Return the [X, Y] coordinate for the center point of the cell that contains the specified text.  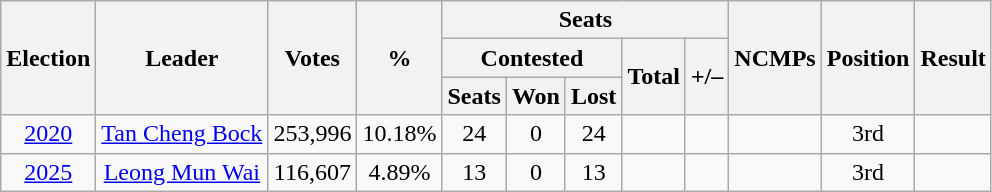
Won [536, 96]
4.89% [400, 172]
Result [953, 58]
2020 [48, 134]
Total [654, 77]
NCMPs [775, 58]
% [400, 58]
Leong Mun Wai [182, 172]
253,996 [312, 134]
Election [48, 58]
+/– [706, 77]
Contested [532, 58]
Votes [312, 58]
Leader [182, 58]
116,607 [312, 172]
Tan Cheng Bock [182, 134]
Position [868, 58]
2025 [48, 172]
10.18% [400, 134]
Lost [593, 96]
